Extract the (x, y) coordinate from the center of the cell holding the provided text.  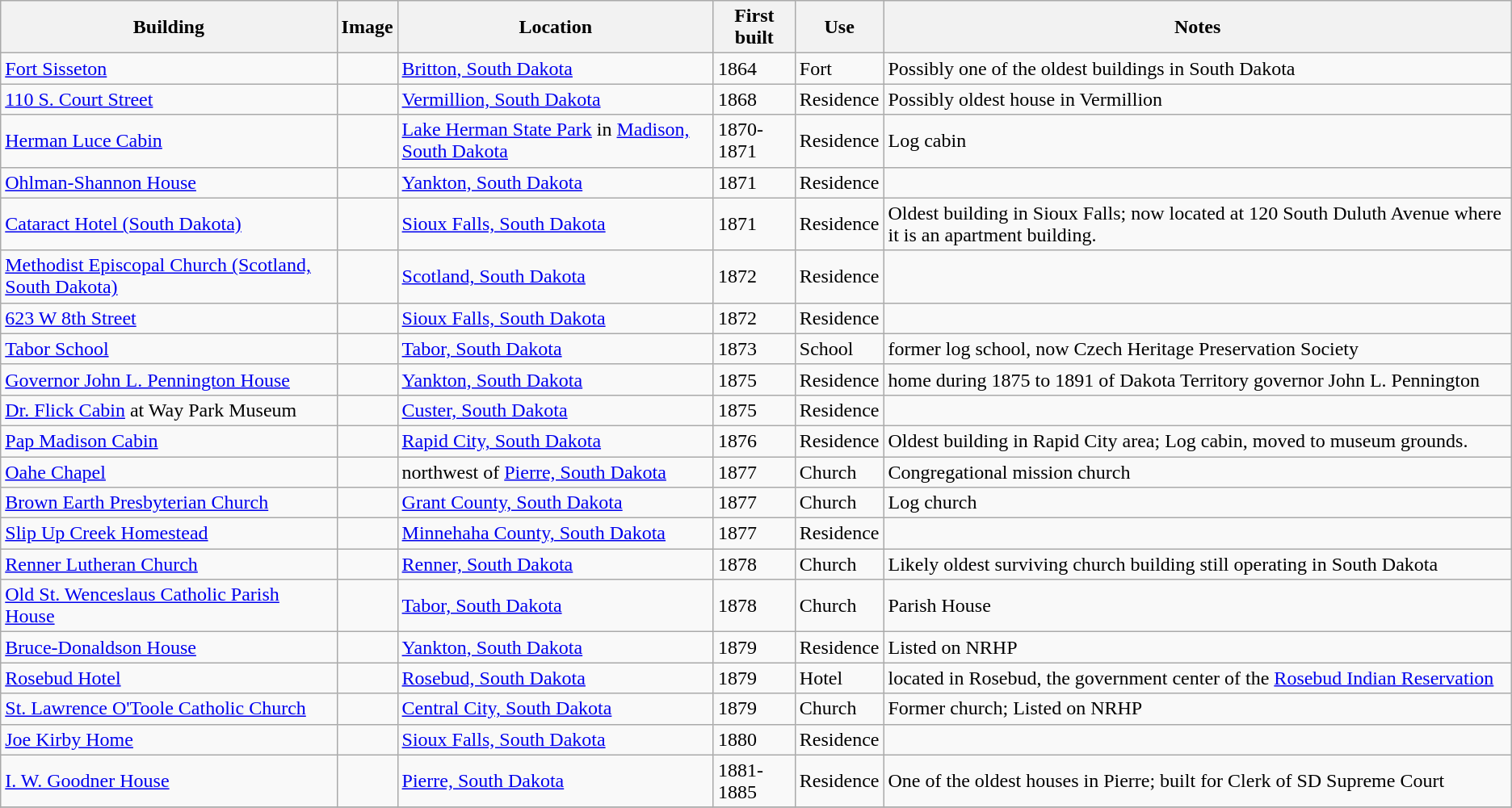
1873 (754, 349)
Renner, South Dakota (556, 564)
1870-1871 (754, 140)
Pap Madison Cabin (169, 441)
Possibly oldest house in Vermillion (1197, 99)
110 S. Court Street (169, 99)
Fort (839, 69)
Brown Earth Presbyterian Church (169, 503)
Congregational mission church (1197, 472)
One of the oldest houses in Pierre; built for Clerk of SD Supreme Court (1197, 781)
First built (754, 27)
Ohlman-Shannon House (169, 182)
I. W. Goodner House (169, 781)
Custer, South Dakota (556, 410)
Location (556, 27)
Parish House (1197, 605)
1881-1885 (754, 781)
Slip Up Creek Homestead (169, 534)
Britton, South Dakota (556, 69)
Herman Luce Cabin (169, 140)
northwest of Pierre, South Dakota (556, 472)
Old St. Wenceslaus Catholic Parish House (169, 605)
Notes (1197, 27)
Rosebud, South Dakota (556, 678)
Likely oldest surviving church building still operating in South Dakota (1197, 564)
Scotland, South Dakota (556, 276)
Cataract Hotel (South Dakota) (169, 224)
Methodist Episcopal Church (Scotland, South Dakota) (169, 276)
Log church (1197, 503)
Rosebud Hotel (169, 678)
School (839, 349)
Tabor School (169, 349)
Vermillion, South Dakota (556, 99)
Bruce-Donaldson House (169, 647)
Log cabin (1197, 140)
St. Lawrence O'Toole Catholic Church (169, 709)
home during 1875 to 1891 of Dakota Territory governor John L. Pennington (1197, 379)
Hotel (839, 678)
1868 (754, 99)
Pierre, South Dakota (556, 781)
Dr. Flick Cabin at Way Park Museum (169, 410)
1876 (754, 441)
Joe Kirby Home (169, 739)
Fort Sisseton (169, 69)
Rapid City, South Dakota (556, 441)
Minnehaha County, South Dakota (556, 534)
Central City, South Dakota (556, 709)
Grant County, South Dakota (556, 503)
Building (169, 27)
Oahe Chapel (169, 472)
Lake Herman State Park in Madison, South Dakota (556, 140)
Governor John L. Pennington House (169, 379)
623 W 8th Street (169, 318)
Listed on NRHP (1197, 647)
former log school, now Czech Heritage Preservation Society (1197, 349)
Oldest building in Rapid City area; Log cabin, moved to museum grounds. (1197, 441)
1880 (754, 739)
located in Rosebud, the government center of the Rosebud Indian Reservation (1197, 678)
Renner Lutheran Church (169, 564)
Use (839, 27)
Possibly one of the oldest buildings in South Dakota (1197, 69)
Image (367, 27)
Oldest building in Sioux Falls; now located at 120 South Duluth Avenue where it is an apartment building. (1197, 224)
1864 (754, 69)
Former church; Listed on NRHP (1197, 709)
